Identify which cell holds the provided text, then report its [X, Y] central coordinate. 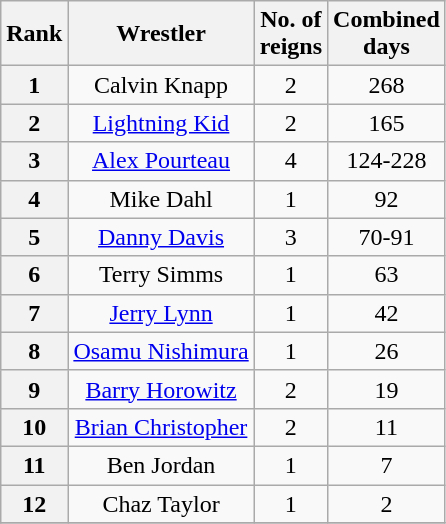
Danny Davis [161, 237]
268 [387, 85]
Mike Dahl [161, 199]
92 [387, 199]
Barry Horowitz [161, 389]
Osamu Nishimura [161, 351]
Jerry Lynn [161, 313]
Alex Pourteau [161, 161]
9 [34, 389]
12 [34, 503]
Rank [34, 34]
8 [34, 351]
63 [387, 275]
5 [34, 237]
Wrestler [161, 34]
124-228 [387, 161]
No. ofreigns [290, 34]
Calvin Knapp [161, 85]
Brian Christopher [161, 427]
10 [34, 427]
6 [34, 275]
Ben Jordan [161, 465]
Lightning Kid [161, 123]
70-91 [387, 237]
165 [387, 123]
Combineddays [387, 34]
Terry Simms [161, 275]
Chaz Taylor [161, 503]
26 [387, 351]
19 [387, 389]
42 [387, 313]
